From the cell containing the given text, extract its center point as [x, y] coordinate. 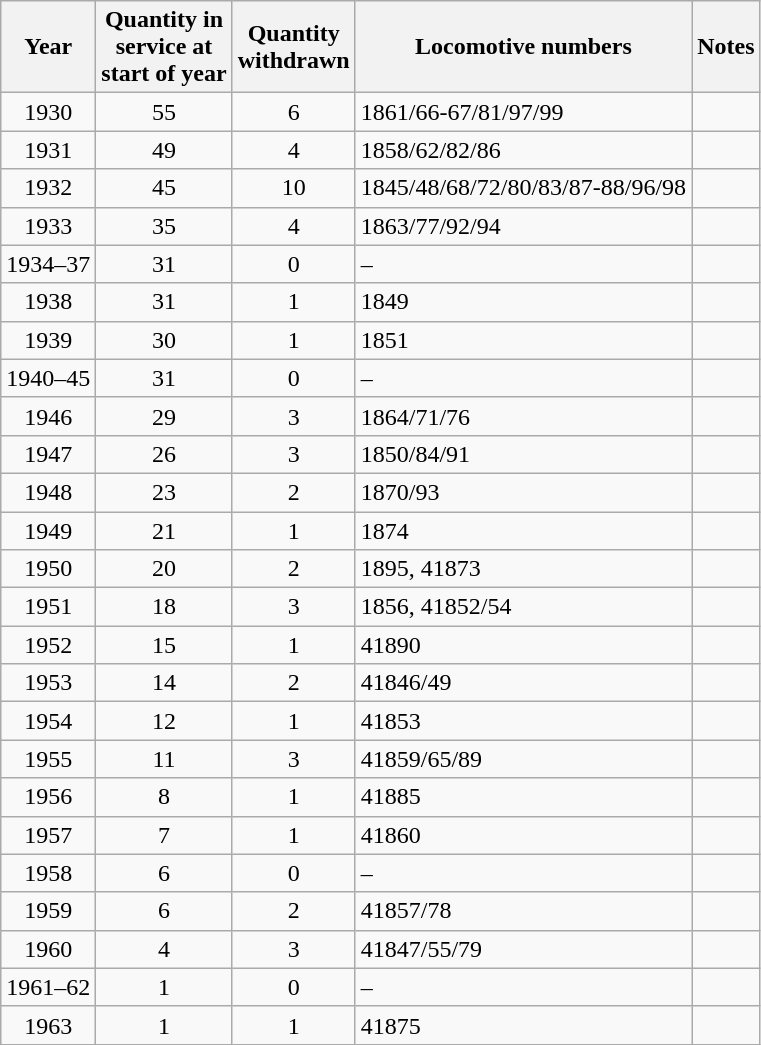
41859/65/89 [523, 759]
10 [294, 188]
11 [164, 759]
1954 [48, 721]
49 [164, 150]
1959 [48, 911]
1933 [48, 226]
1955 [48, 759]
1958 [48, 873]
1939 [48, 340]
1850/84/91 [523, 454]
1940–45 [48, 378]
1931 [48, 150]
14 [164, 683]
1863/77/92/94 [523, 226]
1930 [48, 112]
41846/49 [523, 683]
1934–37 [48, 264]
41890 [523, 645]
1932 [48, 188]
15 [164, 645]
1947 [48, 454]
Quantity inservice atstart of year [164, 47]
1946 [48, 416]
29 [164, 416]
1948 [48, 492]
1849 [523, 302]
1864/71/76 [523, 416]
Quantitywithdrawn [294, 47]
21 [164, 531]
35 [164, 226]
30 [164, 340]
1949 [48, 531]
55 [164, 112]
12 [164, 721]
1938 [48, 302]
1953 [48, 683]
1956 [48, 797]
1960 [48, 949]
23 [164, 492]
18 [164, 607]
Notes [726, 47]
1870/93 [523, 492]
26 [164, 454]
1874 [523, 531]
1961–62 [48, 987]
41847/55/79 [523, 949]
1951 [48, 607]
1895, 41873 [523, 569]
1856, 41852/54 [523, 607]
1861/66-67/81/97/99 [523, 112]
41885 [523, 797]
1963 [48, 1025]
8 [164, 797]
Locomotive numbers [523, 47]
41857/78 [523, 911]
41860 [523, 835]
1957 [48, 835]
1858/62/82/86 [523, 150]
1851 [523, 340]
41875 [523, 1025]
1845/48/68/72/80/83/87-88/96/98 [523, 188]
7 [164, 835]
45 [164, 188]
1952 [48, 645]
41853 [523, 721]
1950 [48, 569]
20 [164, 569]
Year [48, 47]
